Return (x, y) of the center of cell containing provided text 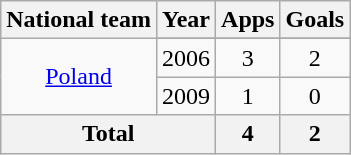
4 (248, 134)
Apps (248, 20)
0 (315, 96)
Total (108, 134)
National team (79, 20)
1 (248, 96)
Poland (79, 77)
Year (186, 20)
3 (248, 58)
2009 (186, 96)
2006 (186, 58)
Goals (315, 20)
